Locate the cell with the specified text and output its [X, Y] center coordinate. 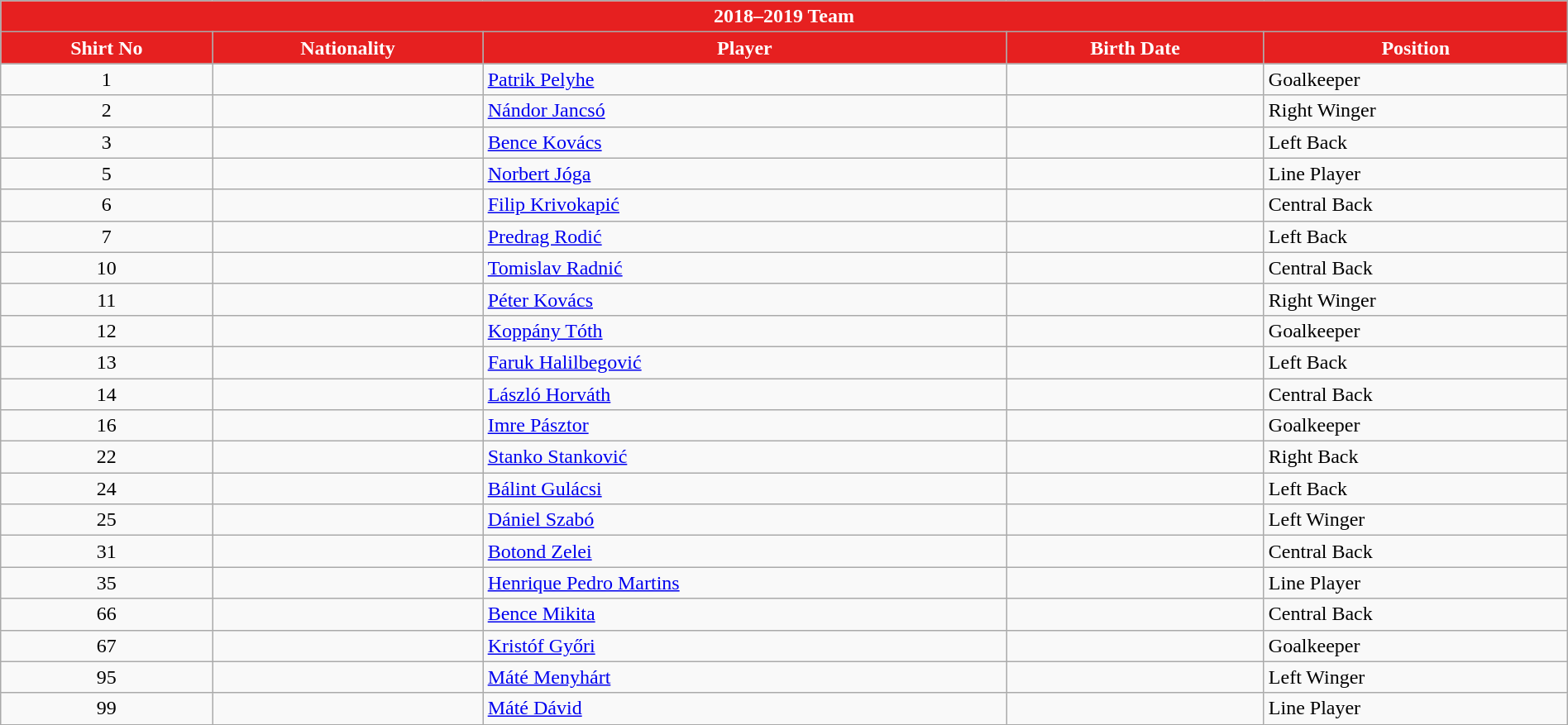
Koppány Tóth [744, 331]
11 [107, 299]
Máté Dávid [744, 708]
Tomislav Radnić [744, 268]
7 [107, 236]
Stanko Stanković [744, 457]
Filip Krivokapić [744, 205]
Péter Kovács [744, 299]
12 [107, 331]
Player [744, 48]
24 [107, 489]
67 [107, 646]
Predrag Rodić [744, 236]
35 [107, 583]
Norbert Jóga [744, 174]
Shirt No [107, 48]
6 [107, 205]
10 [107, 268]
16 [107, 426]
31 [107, 551]
Faruk Halilbegović [744, 362]
3 [107, 142]
2 [107, 111]
Position [1416, 48]
Henrique Pedro Martins [744, 583]
5 [107, 174]
Botond Zelei [744, 551]
22 [107, 457]
66 [107, 614]
Right Back [1416, 457]
Bence Mikita [744, 614]
Kristóf Győri [744, 646]
14 [107, 394]
Birth Date [1135, 48]
99 [107, 708]
95 [107, 677]
Nándor Jancsó [744, 111]
1 [107, 79]
25 [107, 520]
2018–2019 Team [784, 17]
Dániel Szabó [744, 520]
Nationality [347, 48]
Bálint Gulácsi [744, 489]
13 [107, 362]
Máté Menyhárt [744, 677]
László Horváth [744, 394]
Bence Kovács [744, 142]
Imre Pásztor [744, 426]
Patrik Pelyhe [744, 79]
